Find where the given text appears and provide that cell's center as (x, y) coordinate. 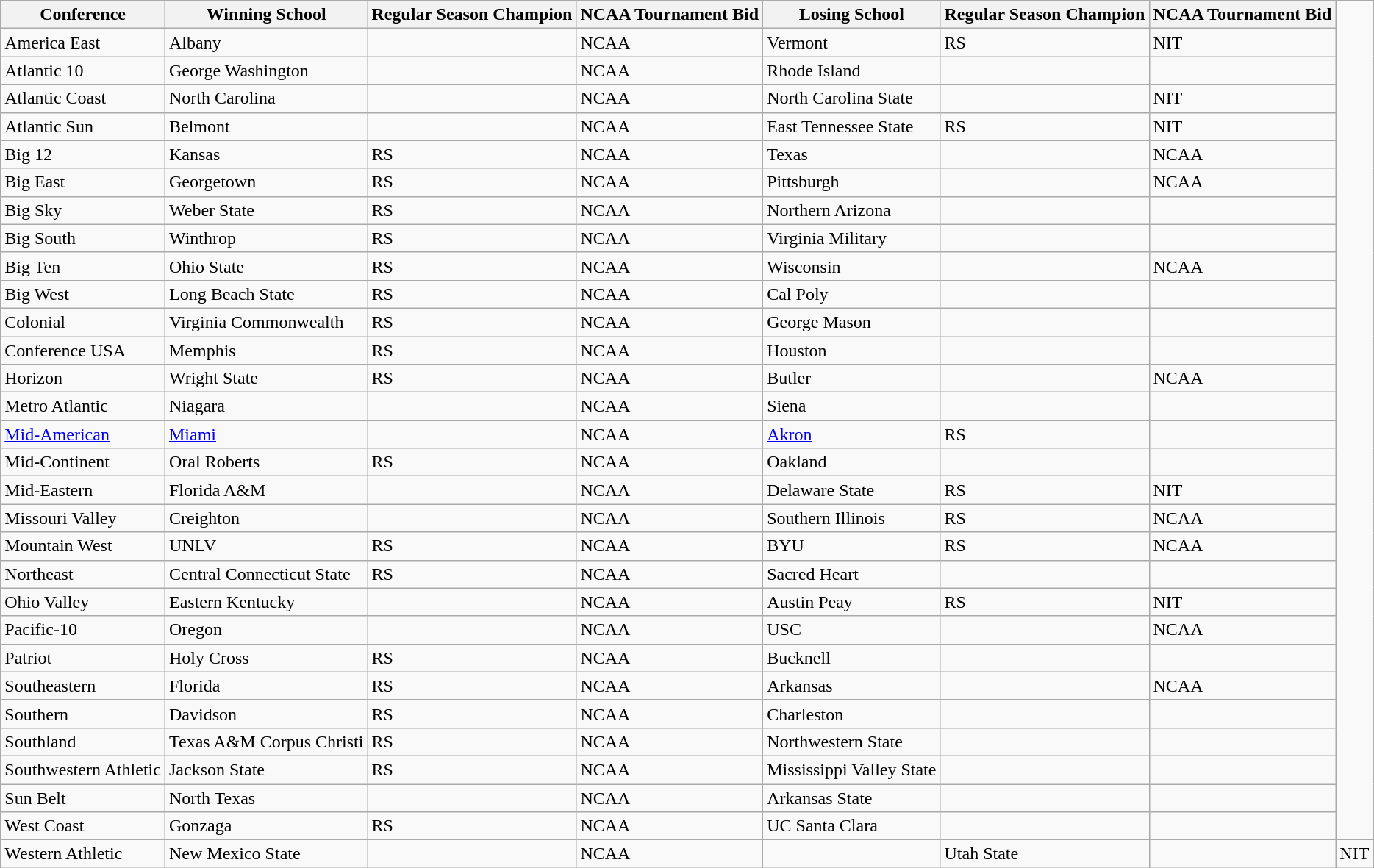
Memphis (266, 351)
Southeastern (83, 686)
Weber State (266, 210)
Big Ten (83, 266)
George Washington (266, 71)
Losing School (851, 15)
Atlantic Sun (83, 126)
Mid-American (83, 434)
Wisconsin (851, 266)
Cal Poly (851, 294)
Big West (83, 294)
Miami (266, 434)
Vermont (851, 43)
Southern Illinois (851, 518)
Georgetown (266, 182)
Sun Belt (83, 797)
Big South (83, 238)
Belmont (266, 126)
America East (83, 43)
Central Connecticut State (266, 574)
Jackson State (266, 770)
Utah State (1045, 854)
Big Sky (83, 210)
Ohio State (266, 266)
Western Athletic (83, 854)
Southland (83, 742)
Creighton (266, 518)
Patriot (83, 658)
George Mason (851, 322)
West Coast (83, 826)
Winning School (266, 15)
New Mexico State (266, 854)
Florida (266, 686)
North Carolina (266, 98)
Ohio Valley (83, 602)
BYU (851, 546)
Atlantic Coast (83, 98)
Southern (83, 714)
North Carolina State (851, 98)
Atlantic 10 (83, 71)
Colonial (83, 322)
Gonzaga (266, 826)
Florida A&M (266, 490)
Northwestern State (851, 742)
Mississippi Valley State (851, 770)
Wright State (266, 379)
Mountain West (83, 546)
North Texas (266, 797)
Winthrop (266, 238)
Metro Atlantic (83, 406)
Big 12 (83, 154)
Big East (83, 182)
Rhode Island (851, 71)
Oregon (266, 630)
Pacific-10 (83, 630)
Northern Arizona (851, 210)
Kansas (266, 154)
Mid-Continent (83, 462)
Texas (851, 154)
Siena (851, 406)
Conference USA (83, 351)
Virginia Commonwealth (266, 322)
Sacred Heart (851, 574)
Arkansas (851, 686)
Austin Peay (851, 602)
Missouri Valley (83, 518)
Houston (851, 351)
Texas A&M Corpus Christi (266, 742)
UC Santa Clara (851, 826)
Oral Roberts (266, 462)
Oakland (851, 462)
Albany (266, 43)
Delaware State (851, 490)
Horizon (83, 379)
Long Beach State (266, 294)
Southwestern Athletic (83, 770)
Mid-Eastern (83, 490)
USC (851, 630)
Virginia Military (851, 238)
Northeast (83, 574)
UNLV (266, 546)
Niagara (266, 406)
Holy Cross (266, 658)
East Tennessee State (851, 126)
Conference (83, 15)
Eastern Kentucky (266, 602)
Bucknell (851, 658)
Arkansas State (851, 797)
Akron (851, 434)
Davidson (266, 714)
Pittsburgh (851, 182)
Butler (851, 379)
Charleston (851, 714)
